Extract the [X, Y] coordinate from the center of the cell holding the provided text.  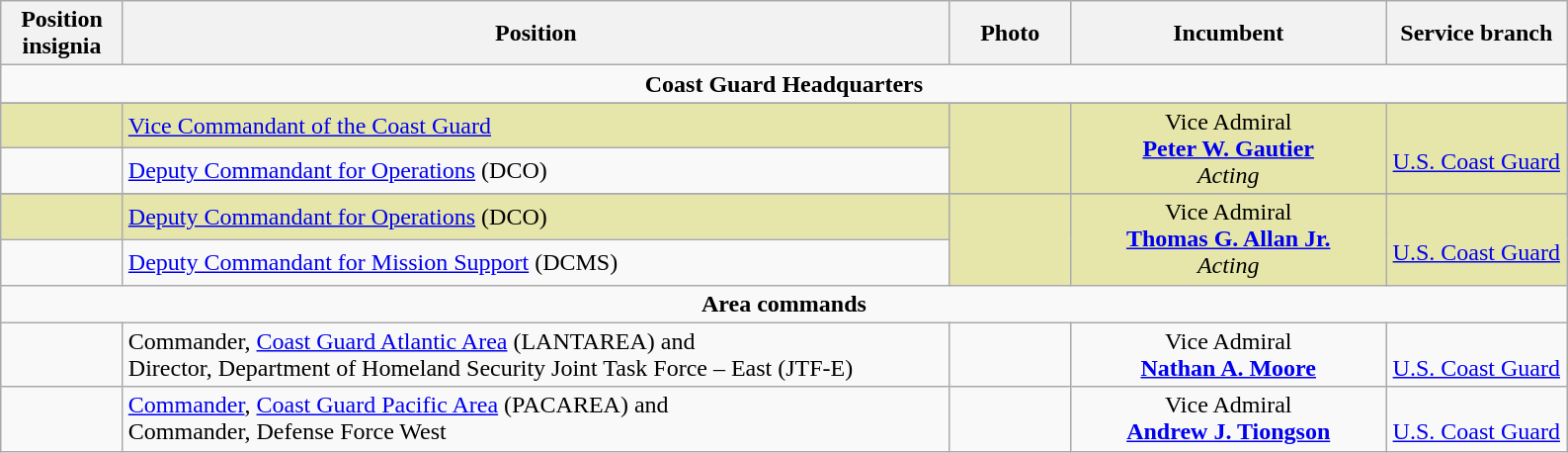
Commander, Coast Guard Pacific Area (PACAREA) andCommander, Defense Force West [536, 419]
Vice AdmiralNathan A. Moore [1229, 354]
Vice AdmiralAndrew J. Tiongson [1229, 419]
Position [536, 34]
Incumbent [1229, 34]
Photo [1010, 34]
Area commands [784, 304]
Commander, Coast Guard Atlantic Area (LANTAREA) andDirector, Department of Homeland Security Joint Task Force – East (JTF-E) [536, 354]
Vice Commandant of the Coast Guard [536, 126]
Position insignia [62, 34]
Vice AdmiralPeter W. GautierActing [1229, 148]
Coast Guard Headquarters [784, 84]
Vice AdmiralThomas G. Allan Jr.Acting [1229, 239]
Service branch [1476, 34]
Deputy Commandant for Mission Support (DCMS) [536, 262]
